Return (X, Y) of the center of cell containing provided text 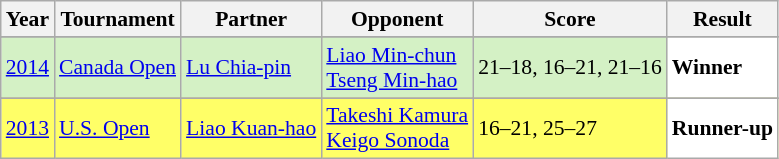
Takeshi Kamura Keigo Sonoda (397, 128)
Runner-up (722, 128)
U.S. Open (118, 128)
16–21, 25–27 (570, 128)
Liao Kuan-hao (251, 128)
Tournament (118, 19)
21–18, 16–21, 21–16 (570, 68)
Score (570, 19)
Opponent (397, 19)
Liao Min-chun Tseng Min-hao (397, 68)
Canada Open (118, 68)
Partner (251, 19)
Lu Chia-pin (251, 68)
2013 (28, 128)
Year (28, 19)
Winner (722, 68)
2014 (28, 68)
Result (722, 19)
